From the cell containing the given text, extract its center point as [X, Y] coordinate. 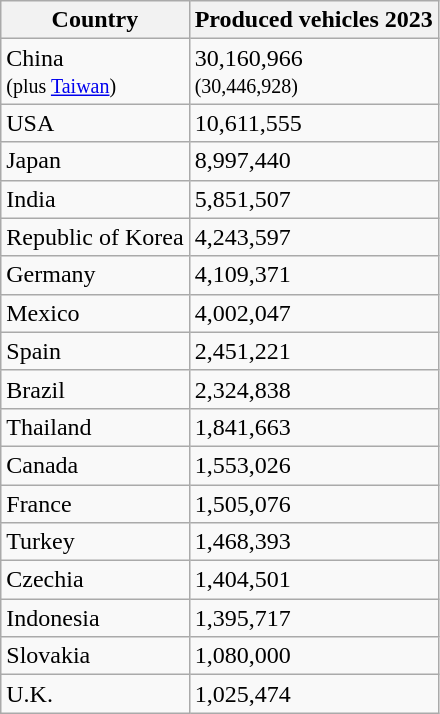
India [95, 199]
Republic of Korea [95, 237]
10,611,555 [314, 123]
Country [95, 20]
Japan [95, 161]
Turkey [95, 542]
Canada [95, 465]
4,243,597 [314, 237]
USA [95, 123]
Brazil [95, 389]
1,505,076 [314, 503]
2,451,221 [314, 351]
1,025,474 [314, 694]
5,851,507 [314, 199]
Spain [95, 351]
4,002,047 [314, 313]
1,404,501 [314, 580]
30,160,966 (30,446,928) [314, 72]
Thailand [95, 427]
4,109,371 [314, 275]
1,080,000 [314, 656]
U.K. [95, 694]
Produced vehicles 2023 [314, 20]
France [95, 503]
1,395,717 [314, 618]
1,468,393 [314, 542]
Germany [95, 275]
2,324,838 [314, 389]
Mexico [95, 313]
1,553,026 [314, 465]
8,997,440 [314, 161]
Slovakia [95, 656]
Czechia [95, 580]
Indonesia [95, 618]
1,841,663 [314, 427]
China (plus Taiwan) [95, 72]
